Extract the (x, y) coordinate from the center of the cell holding the provided text.  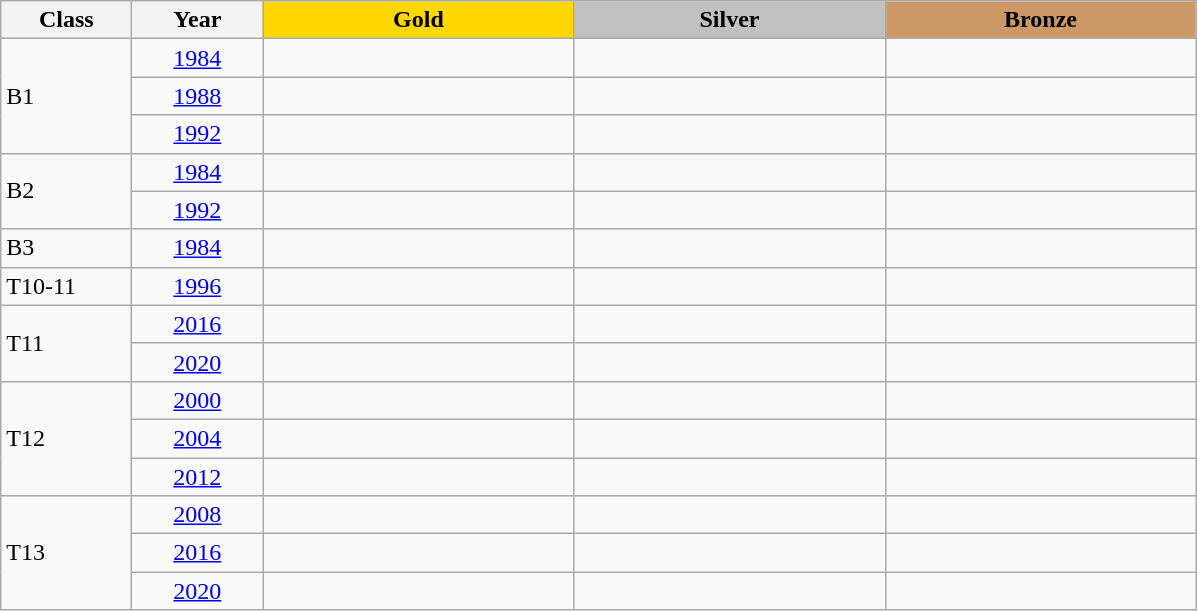
Bronze (1040, 20)
1996 (198, 286)
B3 (66, 248)
T10-11 (66, 286)
T11 (66, 343)
B2 (66, 191)
2000 (198, 400)
2008 (198, 515)
T13 (66, 553)
2004 (198, 438)
Silver (730, 20)
2012 (198, 477)
Gold (418, 20)
T12 (66, 438)
B1 (66, 96)
Year (198, 20)
Class (66, 20)
1988 (198, 96)
